Capture the cell that displays the provided text and extract its [x, y] central coordinate. 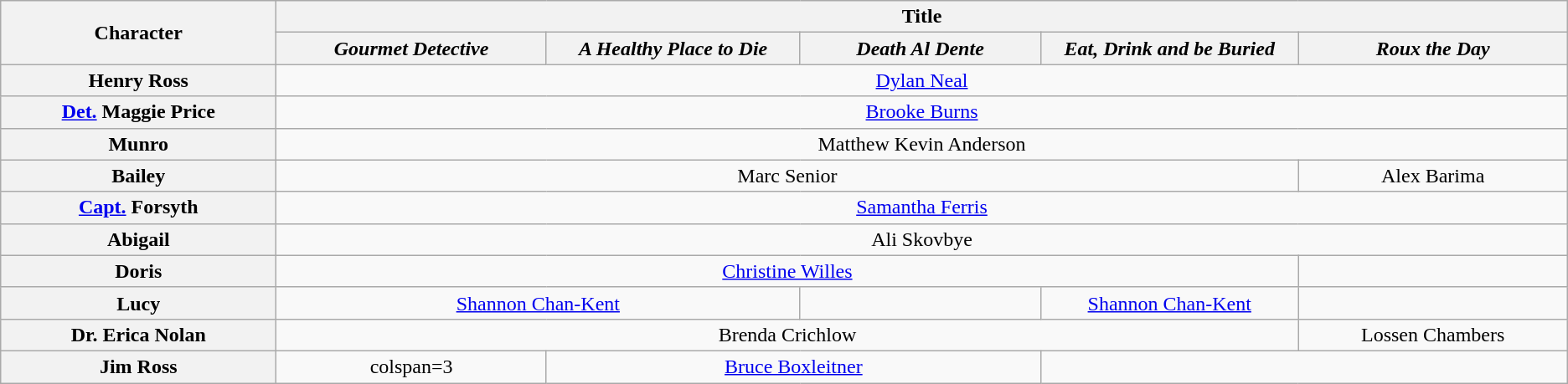
Lucy [139, 303]
Dylan Neal [921, 80]
Samantha Ferris [921, 207]
Henry Ross [139, 80]
Jim Ross [139, 366]
Brooke Burns [921, 112]
colspan=3 [412, 366]
Title [921, 17]
Doris [139, 271]
Det. Maggie Price [139, 112]
Gourmet Detective [412, 49]
Bruce Boxleitner [793, 366]
Capt. Forsyth [139, 207]
Abigail [139, 239]
Character [139, 33]
Lossen Chambers [1432, 335]
Death Al Dente [921, 49]
Brenda Crichlow [787, 335]
Marc Senior [787, 176]
Matthew Kevin Anderson [921, 144]
Bailey [139, 176]
A Healthy Place to Die [673, 49]
Ali Skovbye [921, 239]
Christine Willes [787, 271]
Eat, Drink and be Buried [1169, 49]
Roux the Day [1432, 49]
Dr. Erica Nolan [139, 335]
Alex Barima [1432, 176]
Munro [139, 144]
